Pinpoint the cell where the given text exists, returning its (x, y) midpoint coordinate. 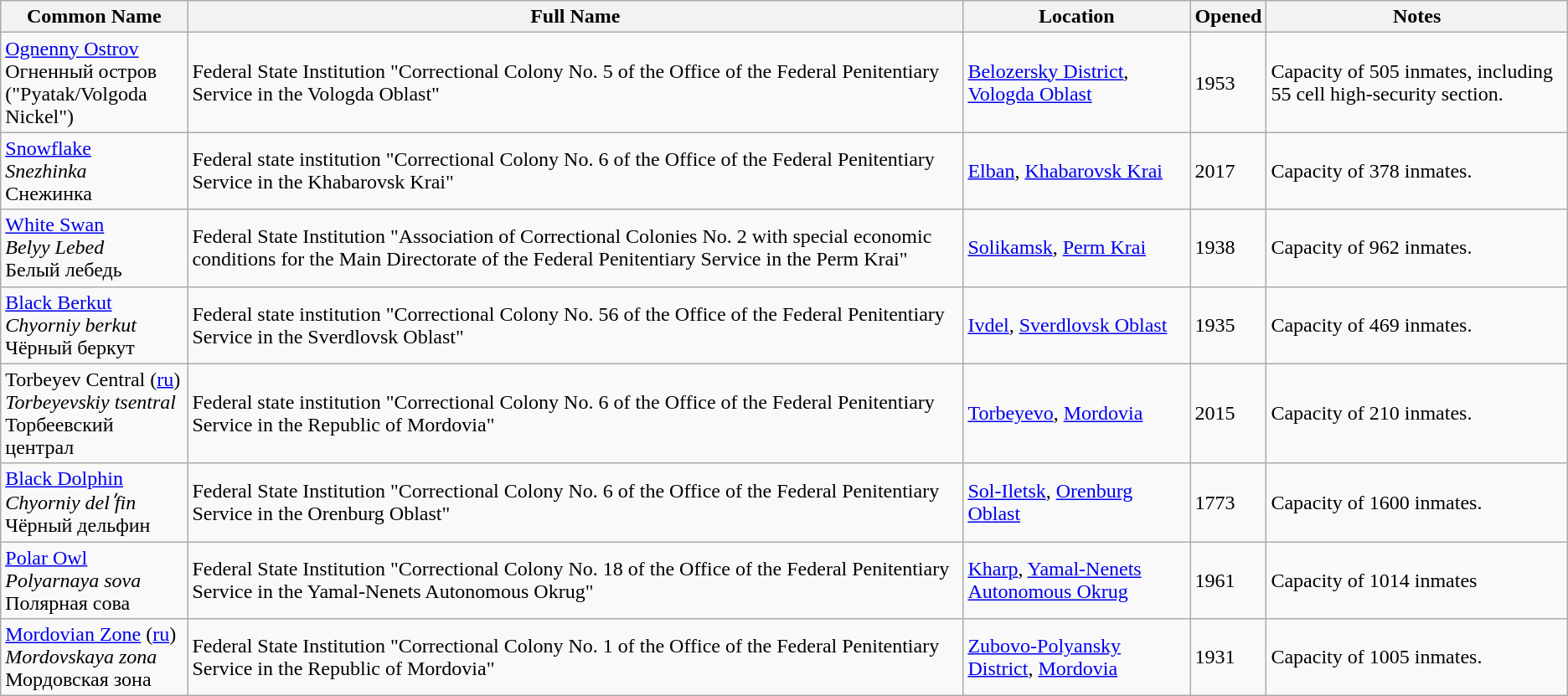
Capacity of 378 inmates. (1417, 171)
Zubovo-Polyansky District, Mordovia (1077, 657)
Ognenny Ostrov Огненный остров ("Pyatak/Volgoda Nickel") (94, 82)
Kharp, Yamal-Nenets Autonomous Okrug (1077, 580)
Federal State Institution "Correctional Colony No. 18 of the Office of the Federal Penitentiary Service in the Yamal-Nenets Autonomous Okrug" (575, 580)
Capacity of 505 inmates, including 55 cell high-security section. (1417, 82)
Notes (1417, 17)
Federal State Institution "Correctional Colony No. 5 of the Office of the Federal Penitentiary Service in the Vologda Oblast" (575, 82)
1773 (1228, 503)
Black Berkut Chyorniy berkut Чёрный беркут (94, 325)
1961 (1228, 580)
Federal State Institution "Correctional Colony No. 1 of the Office of the Federal Penitentiary Service in the Republic of Mordovia" (575, 657)
Capacity of 1600 inmates. (1417, 503)
Capacity of 210 inmates. (1417, 414)
Federal state institution "Correctional Colony No. 56 of the Office of the Federal Penitentiary Service in the Sverdlovsk Oblast" (575, 325)
Polar Owl Polyarnaya sova Полярная сова (94, 580)
Ivdel, Sverdlovsk Oblast (1077, 325)
Torbeyev Central (ru) Torbeyevskiy tsentral Торбеевский централ (94, 414)
Capacity of 1005 inmates. (1417, 657)
White Swan Belyy Lebed Белый лебедь (94, 248)
2015 (1228, 414)
Black Dolphin Chyorniy delʹfin Чёрный дельфин (94, 503)
2017 (1228, 171)
Opened (1228, 17)
Mordovian Zone (ru) Mordovskaya zona Мордовская зона (94, 657)
Full Name (575, 17)
Location (1077, 17)
Sol-Iletsk, Orenburg Oblast (1077, 503)
1935 (1228, 325)
Federal state institution "Correctional Colony No. 6 of the Office of the Federal Penitentiary Service in the Khabarovsk Krai" (575, 171)
1953 (1228, 82)
1938 (1228, 248)
Solikamsk, Perm Krai (1077, 248)
Belozersky District, Vologda Oblast (1077, 82)
1931 (1228, 657)
Capacity of 962 inmates. (1417, 248)
Federal State Institution "Correctional Colony No. 6 of the Office of the Federal Penitentiary Service in the Orenburg Oblast" (575, 503)
Common Name (94, 17)
Torbeyevo, Mordovia (1077, 414)
Elban, Khabarovsk Krai (1077, 171)
Capacity of 469 inmates. (1417, 325)
Capacity of 1014 inmates (1417, 580)
Snowflake Snezhinka Снежинка (94, 171)
Federal state institution "Correctional Colony No. 6 of the Office of the Federal Penitentiary Service in the Republic of Mordovia" (575, 414)
